Capture the cell that displays the provided text and extract its [X, Y] central coordinate. 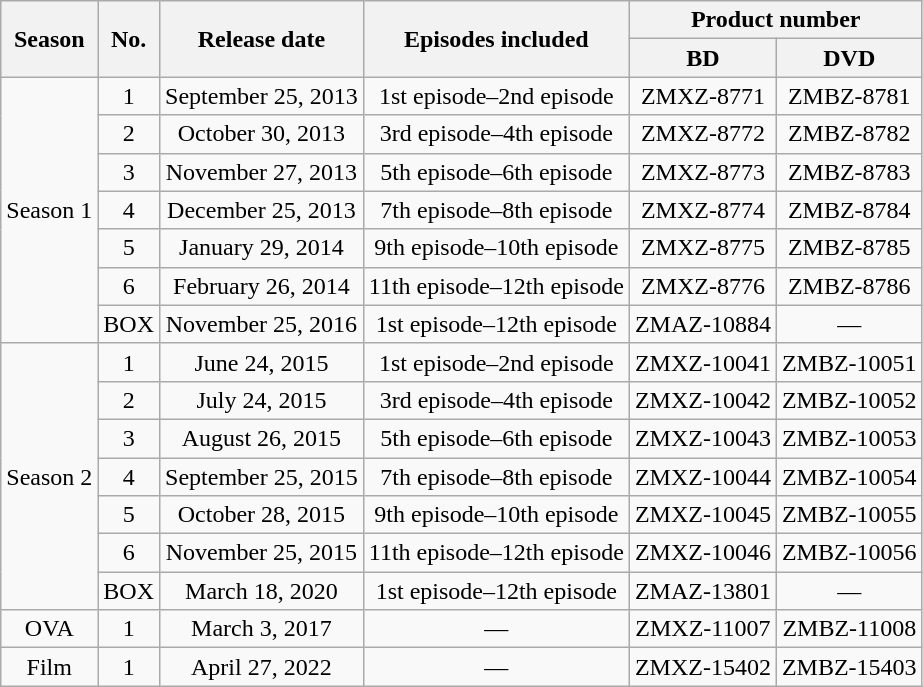
ZMXZ-10042 [702, 400]
ZMXZ-15402 [702, 667]
ZMBZ-11008 [849, 629]
June 24, 2015 [262, 362]
ZMBZ-8785 [849, 248]
Product number [776, 20]
ZMXZ-8775 [702, 248]
ZMBZ-10054 [849, 477]
ZMAZ-13801 [702, 591]
ZMBZ-10051 [849, 362]
Episodes included [496, 39]
ZMBZ-8781 [849, 96]
ZMBZ-8786 [849, 286]
ZMXZ-8771 [702, 96]
ZMBZ-10055 [849, 515]
ZMXZ-10041 [702, 362]
November 25, 2016 [262, 324]
November 25, 2015 [262, 553]
ZMXZ-10046 [702, 553]
Film [50, 667]
ZMBZ-8784 [849, 210]
March 18, 2020 [262, 591]
July 24, 2015 [262, 400]
Season [50, 39]
October 28, 2015 [262, 515]
Release date [262, 39]
ZMBZ-15403 [849, 667]
BD [702, 58]
ZMXZ-10045 [702, 515]
ZMBZ-10053 [849, 438]
ZMBZ-8783 [849, 172]
ZMBZ-8782 [849, 134]
March 3, 2017 [262, 629]
ZMXZ-8772 [702, 134]
ZMAZ-10884 [702, 324]
September 25, 2015 [262, 477]
ZMXZ-8773 [702, 172]
August 26, 2015 [262, 438]
ZMXZ-10044 [702, 477]
September 25, 2013 [262, 96]
December 25, 2013 [262, 210]
Season 2 [50, 476]
November 27, 2013 [262, 172]
ZMXZ-10043 [702, 438]
February 26, 2014 [262, 286]
OVA [50, 629]
ZMXZ-11007 [702, 629]
October 30, 2013 [262, 134]
January 29, 2014 [262, 248]
ZMBZ-10056 [849, 553]
DVD [849, 58]
ZMXZ-8776 [702, 286]
ZMXZ-8774 [702, 210]
April 27, 2022 [262, 667]
No. [129, 39]
Season 1 [50, 210]
ZMBZ-10052 [849, 400]
